From the cell containing the given text, extract its center point as [X, Y] coordinate. 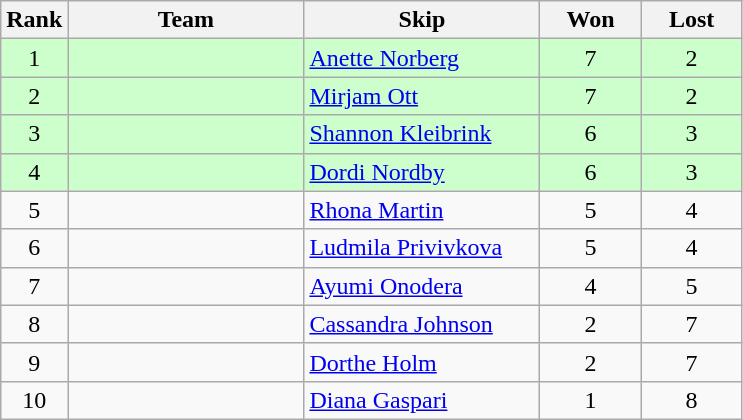
Lost [692, 20]
Skip [422, 20]
Dordi Nordby [422, 172]
Dorthe Holm [422, 362]
Ayumi Onodera [422, 286]
Rhona Martin [422, 210]
Anette Norberg [422, 58]
Shannon Kleibrink [422, 134]
Team [186, 20]
9 [34, 362]
10 [34, 400]
Diana Gaspari [422, 400]
Mirjam Ott [422, 96]
Rank [34, 20]
Cassandra Johnson [422, 324]
Ludmila Privivkova [422, 248]
Won [590, 20]
